Identify which cell holds the provided text, then report its [x, y] central coordinate. 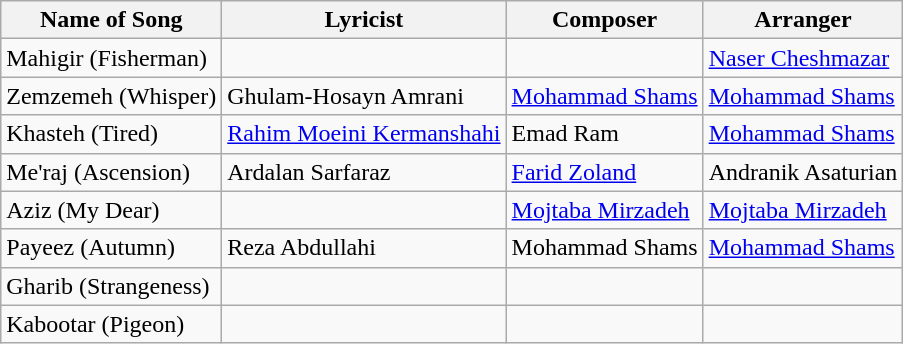
Name of Song [112, 20]
Kabootar (Pigeon) [112, 324]
Khasteh (Tired) [112, 134]
Farid Zoland [604, 172]
Zemzemeh (Whisper) [112, 96]
Ghulam-Hosayn Amrani [364, 96]
Rahim Moeini Kermanshahi [364, 134]
Emad Ram [604, 134]
Mahigir (Fisherman) [112, 58]
Composer [604, 20]
Naser Cheshmazar [803, 58]
Ardalan Sarfaraz [364, 172]
Me'raj (Ascension) [112, 172]
Andranik Asaturian [803, 172]
Aziz (My Dear) [112, 210]
Reza Abdullahi [364, 248]
Lyricist [364, 20]
Arranger [803, 20]
Payeez (Autumn) [112, 248]
Gharib (Strangeness) [112, 286]
